For the text-containing cell, return its midpoint in (x, y) coordinate format. 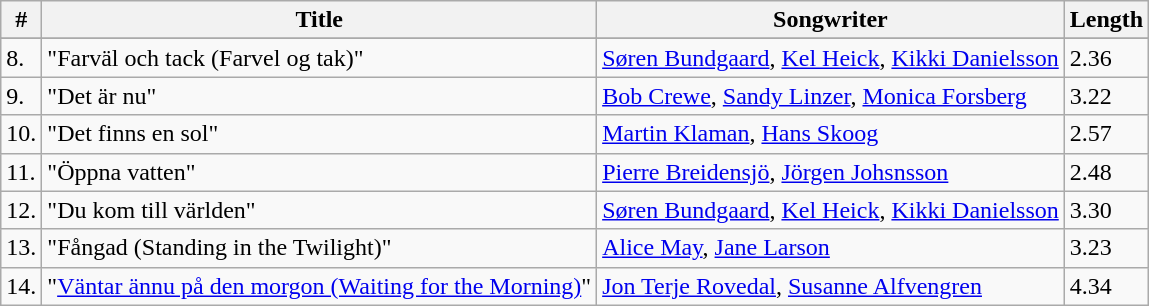
10. (22, 134)
9. (22, 96)
Martin Klaman, Hans Skoog (831, 134)
Length (1106, 20)
11. (22, 172)
"Du kom till världen" (320, 210)
"Det är nu" (320, 96)
14. (22, 286)
8. (22, 58)
"Det finns en sol" (320, 134)
3.30 (1106, 210)
2.36 (1106, 58)
Jon Terje Rovedal, Susanne Alfvengren (831, 286)
3.22 (1106, 96)
13. (22, 248)
Songwriter (831, 20)
12. (22, 210)
"Fångad (Standing in the Twilight)" (320, 248)
"Väntar ännu på den morgon (Waiting for the Morning)" (320, 286)
3.23 (1106, 248)
2.48 (1106, 172)
4.34 (1106, 286)
"Öppna vatten" (320, 172)
Bob Crewe, Sandy Linzer, Monica Forsberg (831, 96)
Pierre Breidensjö, Jörgen Johsnsson (831, 172)
2.57 (1106, 134)
Title (320, 20)
Alice May, Jane Larson (831, 248)
"Farväl och tack (Farvel og tak)" (320, 58)
# (22, 20)
